Search for the cell housing the specified text and yield its [x, y] center coordinate. 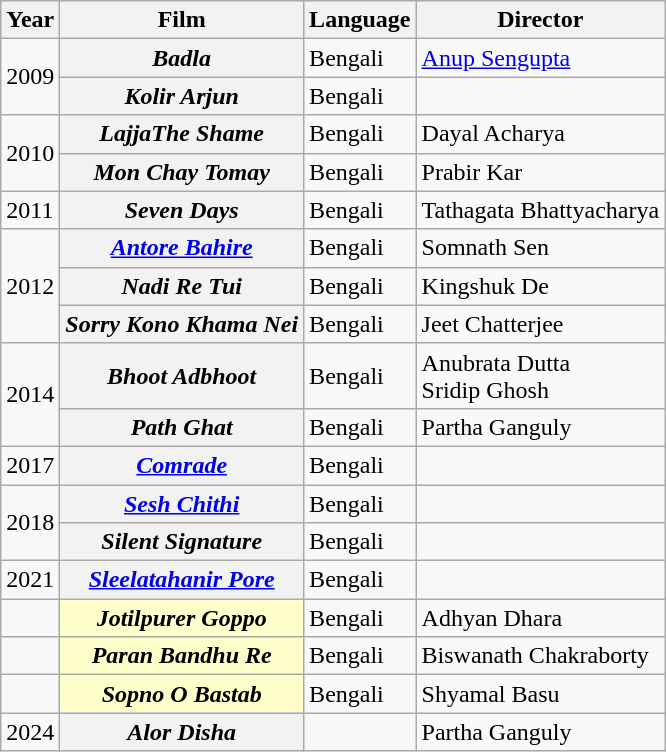
Sleelatahanir Pore [182, 580]
Badla [182, 58]
Tathagata Bhattyacharya [540, 210]
2010 [30, 153]
2009 [30, 77]
Antore Bahire [182, 248]
Biswanath Chakraborty [540, 656]
Sorry Kono Khama Nei [182, 324]
Sopno O Bastab [182, 694]
Kingshuk De [540, 286]
Prabir Kar [540, 172]
Mon Chay Tomay [182, 172]
Kolir Arjun [182, 96]
Paran Bandhu Re [182, 656]
2011 [30, 210]
Alor Disha [182, 732]
Film [182, 20]
Director [540, 20]
Shyamal Basu [540, 694]
Nadi Re Tui [182, 286]
Dayal Acharya [540, 134]
Bhoot Adbhoot [182, 376]
Seven Days [182, 210]
Jotilpurer Goppo [182, 618]
Year [30, 20]
Silent Signature [182, 542]
Somnath Sen [540, 248]
Jeet Chatterjee [540, 324]
Comrade [182, 465]
Language [360, 20]
Path Ghat [182, 427]
Sesh Chithi [182, 503]
2018 [30, 522]
2012 [30, 286]
Adhyan Dhara [540, 618]
Anubrata DuttaSridip Ghosh [540, 376]
2024 [30, 732]
LajjaThe Shame [182, 134]
2017 [30, 465]
Anup Sengupta [540, 58]
2021 [30, 580]
2014 [30, 394]
